Extract the (X, Y) coordinate from the center of the cell holding the provided text.  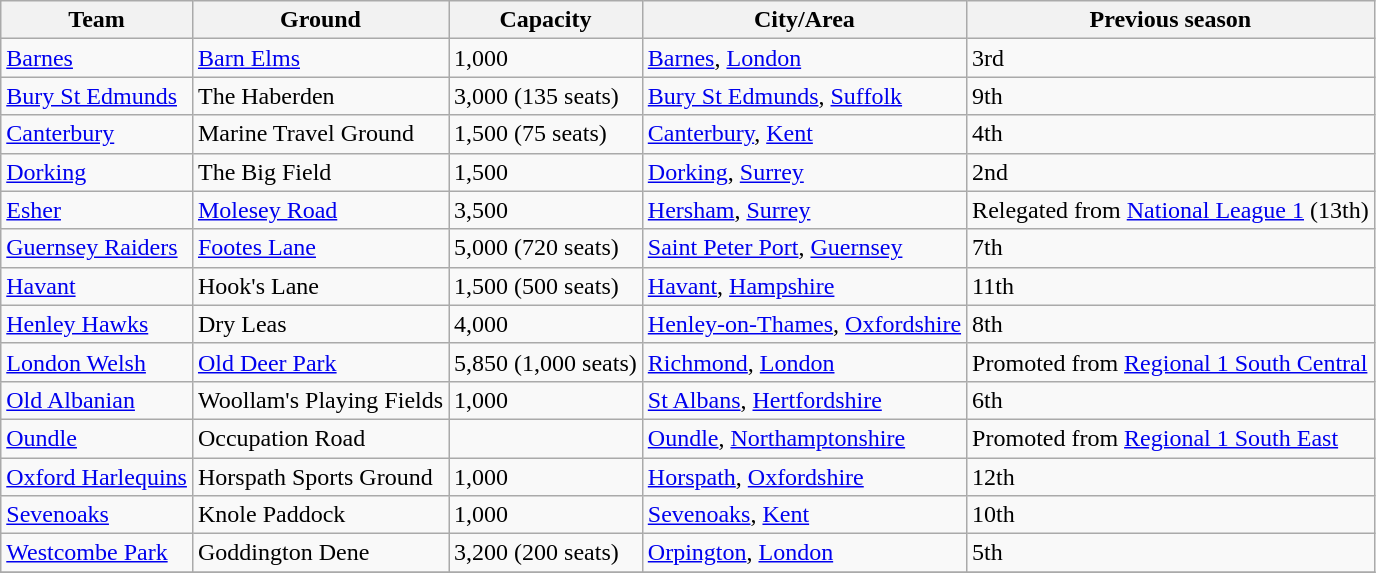
Guernsey Raiders (97, 248)
Esher (97, 210)
Canterbury (97, 134)
Barn Elms (320, 58)
Promoted from Regional 1 South East (1171, 438)
5,000 (720 seats) (546, 248)
Henley Hawks (97, 324)
The Big Field (320, 172)
2nd (1171, 172)
4,000 (546, 324)
3,200 (200 seats) (546, 553)
7th (1171, 248)
3,000 (135 seats) (546, 96)
Horspath Sports Ground (320, 477)
10th (1171, 515)
1,500 (75 seats) (546, 134)
City/Area (804, 20)
London Welsh (97, 362)
Footes Lane (320, 248)
1,500 (546, 172)
Westcombe Park (97, 553)
The Haberden (320, 96)
Promoted from Regional 1 South Central (1171, 362)
5,850 (1,000 seats) (546, 362)
Sevenoaks (97, 515)
Old Albanian (97, 400)
Dry Leas (320, 324)
Oundle (97, 438)
Bury St Edmunds (97, 96)
Havant (97, 286)
Team (97, 20)
3rd (1171, 58)
Saint Peter Port, Guernsey (804, 248)
Relegated from National League 1 (13th) (1171, 210)
Barnes, London (804, 58)
Dorking, Surrey (804, 172)
Old Deer Park (320, 362)
12th (1171, 477)
Havant, Hampshire (804, 286)
Capacity (546, 20)
Oxford Harlequins (97, 477)
Barnes (97, 58)
9th (1171, 96)
11th (1171, 286)
4th (1171, 134)
Occupation Road (320, 438)
Dorking (97, 172)
Hook's Lane (320, 286)
St Albans, Hertfordshire (804, 400)
Marine Travel Ground (320, 134)
Richmond, London (804, 362)
Horspath, Oxfordshire (804, 477)
Sevenoaks, Kent (804, 515)
3,500 (546, 210)
Woollam's Playing Fields (320, 400)
8th (1171, 324)
6th (1171, 400)
Henley-on-Thames, Oxfordshire (804, 324)
Hersham, Surrey (804, 210)
Knole Paddock (320, 515)
5th (1171, 553)
Molesey Road (320, 210)
Orpington, London (804, 553)
Goddington Dene (320, 553)
Previous season (1171, 20)
1,500 (500 seats) (546, 286)
Ground (320, 20)
Oundle, Northamptonshire (804, 438)
Canterbury, Kent (804, 134)
Bury St Edmunds, Suffolk (804, 96)
